Find where the given text appears and provide that cell's center as [X, Y] coordinate. 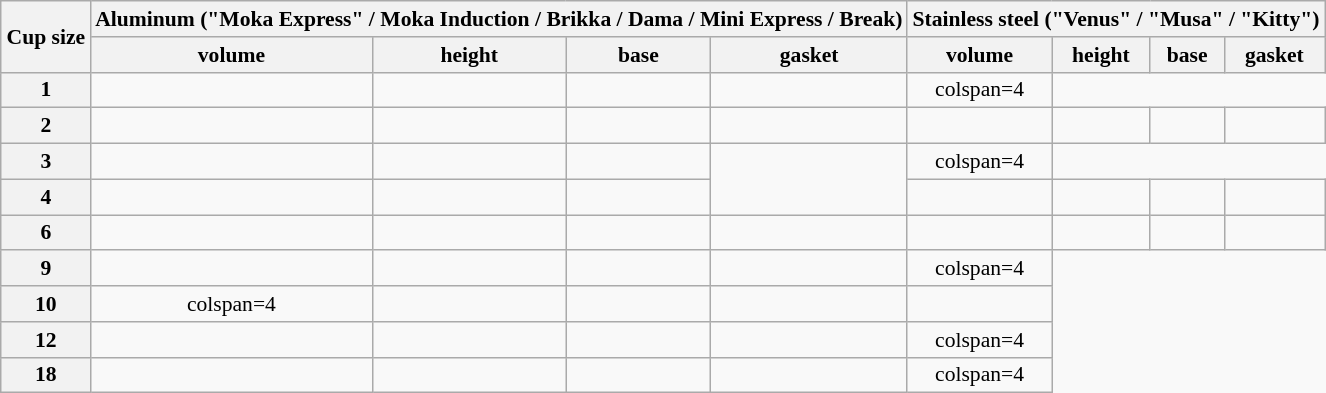
9 [46, 269]
12 [46, 340]
6 [46, 233]
Stainless steel ("Venus" / "Musa" / "Kitty") [1116, 19]
3 [46, 162]
Aluminum ("Moka Express" / Moka Induction / Brikka / Dama / Mini Express / Break) [498, 19]
4 [46, 197]
10 [46, 304]
18 [46, 375]
Cup size [46, 36]
2 [46, 126]
1 [46, 90]
